Determine the [X, Y] coordinate at the center of the cell enclosing the given text.  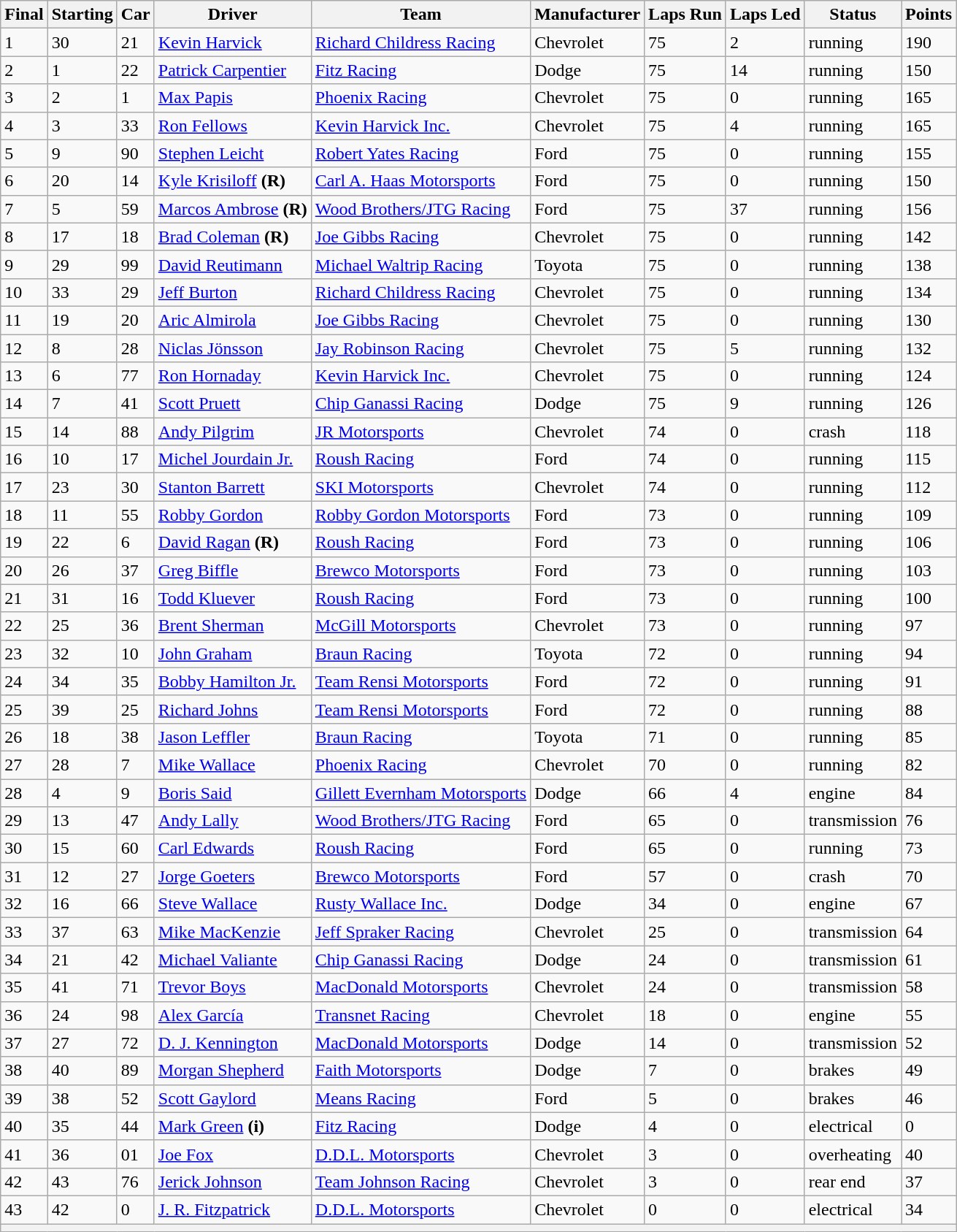
Steve Wallace [232, 904]
63 [136, 932]
Scott Gaylord [232, 1098]
Mike MacKenzie [232, 932]
Laps Led [765, 15]
190 [929, 42]
Brent Sherman [232, 626]
59 [136, 209]
44 [136, 1126]
Marcos Ambrose (R) [232, 209]
82 [929, 765]
89 [136, 1071]
Kyle Krisiloff (R) [232, 181]
Stephen Leicht [232, 153]
McGill Motorsports [420, 626]
SKI Motorsports [420, 487]
Andy Lally [232, 821]
David Reutimann [232, 264]
rear end [853, 1182]
90 [136, 153]
Robert Yates Racing [420, 153]
46 [929, 1098]
Jeff Burton [232, 292]
Jorge Goeters [232, 876]
112 [929, 487]
Status [853, 15]
99 [136, 264]
Stanton Barrett [232, 487]
Jerick Johnson [232, 1182]
Manufacturer [588, 15]
Rusty Wallace Inc. [420, 904]
Carl A. Haas Motorsports [420, 181]
Carl Edwards [232, 849]
91 [929, 681]
Boris Said [232, 792]
47 [136, 821]
Max Papis [232, 98]
Michael Valiante [232, 960]
Ron Fellows [232, 126]
John Graham [232, 654]
84 [929, 792]
Michael Waltrip Racing [420, 264]
109 [929, 515]
57 [685, 876]
61 [929, 960]
132 [929, 348]
97 [929, 626]
Team Johnson Racing [420, 1182]
Robby Gordon Motorsports [420, 515]
138 [929, 264]
Car [136, 15]
100 [929, 598]
130 [929, 320]
Laps Run [685, 15]
Patrick Carpentier [232, 70]
Jay Robinson Racing [420, 348]
60 [136, 849]
49 [929, 1071]
Means Racing [420, 1098]
Ron Hornaday [232, 376]
142 [929, 237]
D. J. Kennington [232, 1043]
103 [929, 570]
Andy Pilgrim [232, 432]
J. R. Fitzpatrick [232, 1209]
Driver [232, 15]
64 [929, 932]
Scott Pruett [232, 404]
Todd Kluever [232, 598]
JR Motorsports [420, 432]
Richard Johns [232, 709]
67 [929, 904]
Gillett Evernham Motorsports [420, 792]
Niclas Jönsson [232, 348]
126 [929, 404]
overheating [853, 1154]
Bobby Hamilton Jr. [232, 681]
98 [136, 1015]
Kevin Harvick [232, 42]
106 [929, 543]
155 [929, 153]
Alex García [232, 1015]
134 [929, 292]
Greg Biffle [232, 570]
Jeff Spraker Racing [420, 932]
124 [929, 376]
Joe Fox [232, 1154]
85 [929, 737]
Starting [82, 15]
Aric Almirola [232, 320]
Jason Leffler [232, 737]
115 [929, 459]
Trevor Boys [232, 987]
Mark Green (i) [232, 1126]
156 [929, 209]
Faith Motorsports [420, 1071]
Mike Wallace [232, 765]
Final [24, 15]
David Ragan (R) [232, 543]
01 [136, 1154]
58 [929, 987]
77 [136, 376]
Points [929, 15]
Morgan Shepherd [232, 1071]
Brad Coleman (R) [232, 237]
Robby Gordon [232, 515]
94 [929, 654]
Team [420, 15]
Michel Jourdain Jr. [232, 459]
118 [929, 432]
Transnet Racing [420, 1015]
